Provide the [x, y] coordinate of the cell's center where the given text is located.  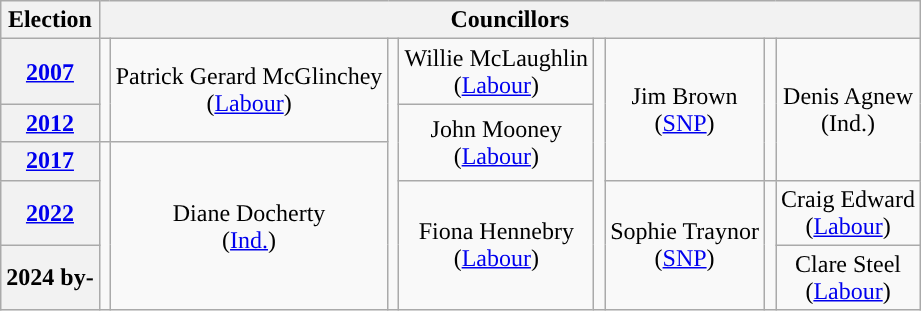
Craig Edward(Labour) [848, 212]
2007 [50, 72]
Willie McLaughlin(Labour) [496, 72]
John Mooney(Labour) [496, 142]
Sophie Traynor(SNP) [685, 245]
Denis Agnew(Ind.) [848, 110]
2017 [50, 161]
2022 [50, 212]
Clare Steel(Labour) [848, 278]
Councillors [510, 20]
Jim Brown(SNP) [685, 110]
Diane Docherty(Ind.) [249, 226]
2012 [50, 123]
Patrick Gerard McGlinchey(Labour) [249, 90]
Fiona Hennebry(Labour) [496, 245]
2024 by- [50, 278]
Election [50, 20]
